Provide the [X, Y] coordinate of the cell's center where the given text is located.  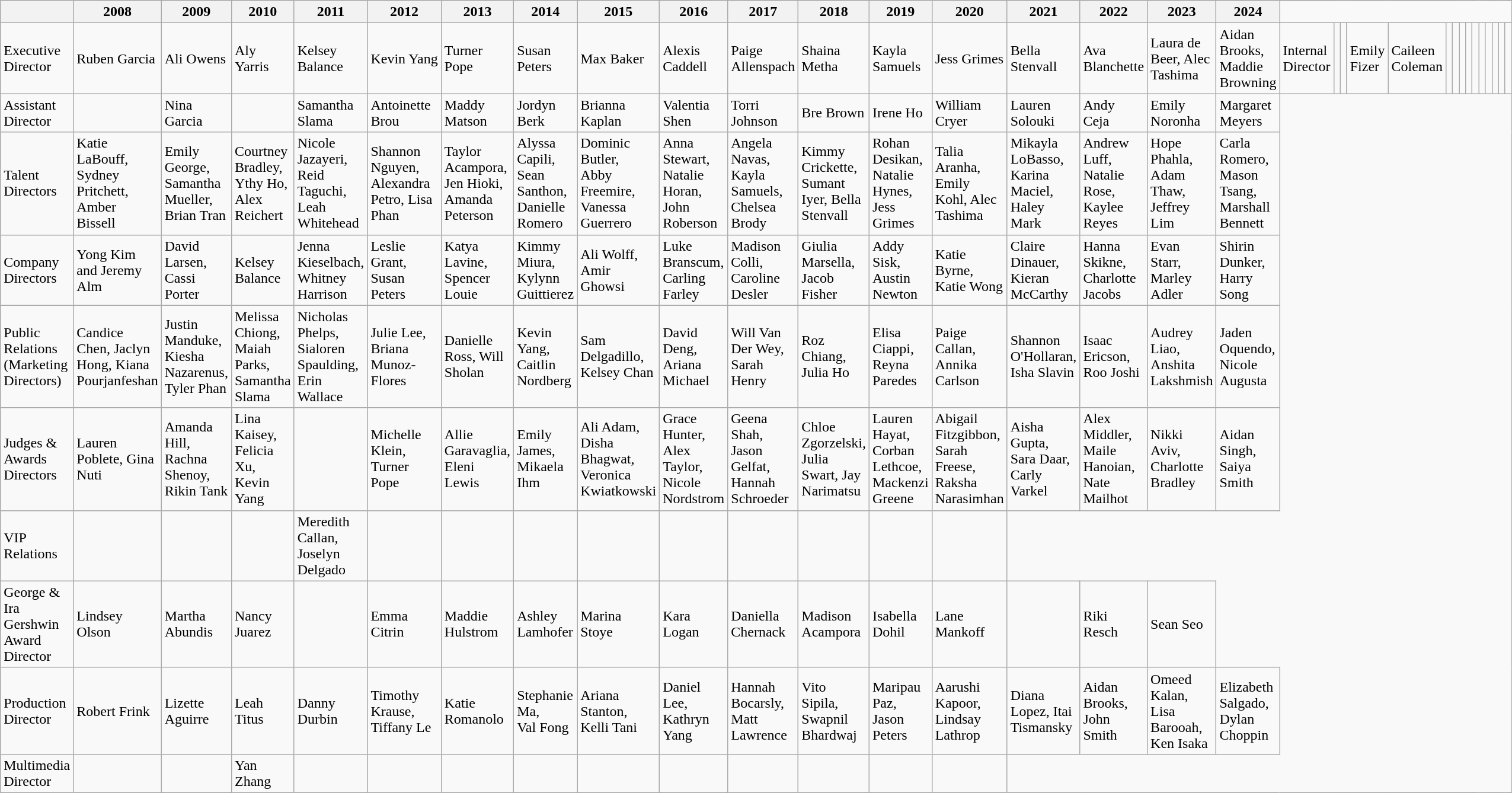
Angela Navas, Kayla Samuels, Chelsea Brody [763, 184]
Dominic Butler, Abby Freemire, Vanessa Guerrero [619, 184]
Giulia Marsella, Jacob Fisher [834, 270]
2016 [693, 12]
Hope Phahla, Adam Thaw, Jeffrey Lim [1182, 184]
Daniella Chernack [763, 624]
Shirin Dunker, Harry Song [1248, 270]
Margaret Meyers [1248, 113]
Executive Director [37, 58]
Meredith Callan, Joselyn Delgado [331, 545]
Ruben Garcia [117, 58]
Madison Colli, Caroline Desler [763, 270]
Lauren Poblete, Gina Nuti [117, 459]
Irene Ho [900, 113]
Roz Chiang, Julia Ho [834, 357]
Alex Middler, Maile Hanoian, Nate Mailhot [1114, 459]
Maddie Hulstrom [477, 624]
Paige Allenspach [763, 58]
Candice Chen, Jaclyn Hong, Kiana Pourjanfeshan [117, 357]
Katya Lavine, Spencer Louie [477, 270]
Alyssa Capili, Sean Santhon, Danielle Romero [545, 184]
Michelle Klein, Turner Pope [404, 459]
2015 [619, 12]
Antoinette Brou [404, 113]
Isaac Ericson, Roo Joshi [1114, 357]
Anna Stewart, Natalie Horan, John Roberson [693, 184]
Lizette Aguirre [196, 711]
Lane Mankoff [970, 624]
Nicole Jazayeri, Reid Taguchi, Leah Whitehead [331, 184]
Timothy Krause, Tiffany Le [404, 711]
Torri Johnson [763, 113]
Turner Pope [477, 58]
Andrew Luff, Natalie Rose, Kaylee Reyes [1114, 184]
Chloe Zgorzelski, Julia Swart, Jay Narimatsu [834, 459]
2009 [196, 12]
Talia Aranha, Emily Kohl, Alec Tashima [970, 184]
Susan Peters [545, 58]
Multimedia Director [37, 773]
Paige Callan, Annika Carlson [970, 357]
Kevin Yang [404, 58]
2019 [900, 12]
Alexis Caddell [693, 58]
Ashley Lamhofer [545, 624]
2014 [545, 12]
Judges & Awards Directors [37, 459]
Bella Stenvall [1043, 58]
Addy Sisk, Austin Newton [900, 270]
Diana Lopez, Itai Tismansky [1043, 711]
Shannon Nguyen, Alexandra Petro, Lisa Phan [404, 184]
Mikayla LoBasso, Karina Maciel, Haley Mark [1043, 184]
2008 [117, 12]
Production Director [37, 711]
Ali Owens [196, 58]
Maripau Paz, Jason Peters [900, 711]
Stephanie Ma, Val Fong [545, 711]
Jenna Kieselbach, Whitney Harrison [331, 270]
Kimmy Crickette, Sumant Iyer, Bella Stenvall [834, 184]
Kara Logan [693, 624]
Hanna Skikne, Charlotte Jacobs [1114, 270]
Amanda Hill, Rachna Shenoy, Rikin Tank [196, 459]
Emily Fizer [1367, 58]
2023 [1182, 12]
2013 [477, 12]
Elizabeth Salgado, Dylan Choppin [1248, 711]
2018 [834, 12]
Audrey Liao, Anshita Lakshmish [1182, 357]
2020 [970, 12]
George & Ira Gershwin Award Director [37, 624]
2024 [1248, 12]
Grace Hunter, Alex Taylor, Nicole Nordstrom [693, 459]
Martha Abundis [196, 624]
Marina Stoye [619, 624]
David Larsen, Cassi Porter [196, 270]
2010 [263, 12]
Ava Blanchette [1114, 58]
Sean Seo [1182, 624]
Riki Resch [1114, 624]
Kimmy Miura, Kylynn Guittierez [545, 270]
2012 [404, 12]
Jordyn Berk [545, 113]
Lindsey Olson [117, 624]
Abigail Fitzgibbon, Sarah Freese, Raksha Narasimhan [970, 459]
Emily Noronha [1182, 113]
Samantha Slama [331, 113]
Laura de Beer, Alec Tashima [1182, 58]
Aidan Brooks, John Smith [1114, 711]
Brianna Kaplan [619, 113]
Omeed Kalan, Lisa Barooah, Ken Isaka [1182, 711]
Sam Delgadillo, Kelsey Chan [619, 357]
William Cryer [970, 113]
Geena Shah, Jason Gelfat, Hannah Schroeder [763, 459]
Carla Romero, Mason Tsang, Marshall Bennett [1248, 184]
Danny Durbin [331, 711]
Robert Frink [117, 711]
Danielle Ross, Will Sholan [477, 357]
Madison Acampora [834, 624]
Melissa Chiong, Maiah Parks, Samantha Slama [263, 357]
Claire Dinauer, Kieran McCarthy [1043, 270]
2022 [1114, 12]
Leslie Grant, Susan Peters [404, 270]
Courtney Bradley, Ythy Ho, Alex Reichert [263, 184]
Katie LaBouff, Sydney Pritchett, Amber Bissell [117, 184]
Nina Garcia [196, 113]
Isabella Dohil [900, 624]
Aidan Singh, Saiya Smith [1248, 459]
Will Van Der Wey, Sarah Henry [763, 357]
Rohan Desikan, Natalie Hynes, Jess Grimes [900, 184]
Jaden Oquendo, Nicole Augusta [1248, 357]
Yong Kim and Jeremy Alm [117, 270]
Lauren Solouki [1043, 113]
Aly Yarris [263, 58]
Justin Manduke, Kiesha Nazarenus, Tyler Phan [196, 357]
Daniel Lee, Kathryn Yang [693, 711]
Julie Lee, Briana Munoz-Flores [404, 357]
Lauren Hayat, Corban Lethcoe, Mackenzi Greene [900, 459]
Andy Ceja [1114, 113]
Maddy Matson [477, 113]
Nicholas Phelps, Sialoren Spaulding, Erin Wallace [331, 357]
Leah Titus [263, 711]
Talent Directors [37, 184]
Elisa Ciappi, Reyna Paredes [900, 357]
Kayla Samuels [900, 58]
Katie Byrne, Katie Wong [970, 270]
Aarushi Kapoor, Lindsay Lathrop [970, 711]
Jess Grimes [970, 58]
Katie Romanolo [477, 711]
Yan Zhang [263, 773]
Valentia Shen [693, 113]
Company Directors [37, 270]
Max Baker [619, 58]
Ariana Stanton, Kelli Tani [619, 711]
Emma Citrin [404, 624]
Nancy Juarez [263, 624]
Aidan Brooks, Maddie Browning [1248, 58]
Taylor Acampora, Jen Hioki, Amanda Peterson [477, 184]
Lina Kaisey, Felicia Xu, Kevin Yang [263, 459]
Emily George, Samantha Mueller, Brian Tran [196, 184]
Caileen Coleman [1417, 58]
Shannon O'Hollaran, Isha Slavin [1043, 357]
Vito Sipila, Swapnil Bhardwaj [834, 711]
Allie Garavaglia, Eleni Lewis [477, 459]
Hannah Bocarsly, Matt Lawrence [763, 711]
Ali Adam, Disha Bhagwat, Veronica Kwiatkowski [619, 459]
Kevin Yang, Caitlin Nordberg [545, 357]
Evan Starr, Marley Adler [1182, 270]
Bre Brown [834, 113]
Internal Director [1306, 58]
Public Relations (Marketing Directors) [37, 357]
Ali Wolff, Amir Ghowsi [619, 270]
Luke Branscum, Carling Farley [693, 270]
2011 [331, 12]
Assistant Director [37, 113]
2021 [1043, 12]
David Deng, Ariana Michael [693, 357]
Emily James, Mikaela Ihm [545, 459]
VIP Relations [37, 545]
Shaina Metha [834, 58]
2017 [763, 12]
Aisha Gupta, Sara Daar, Carly Varkel [1043, 459]
Nikki Aviv, Charlotte Bradley [1182, 459]
